For the text-containing cell, return its midpoint in (x, y) coordinate format. 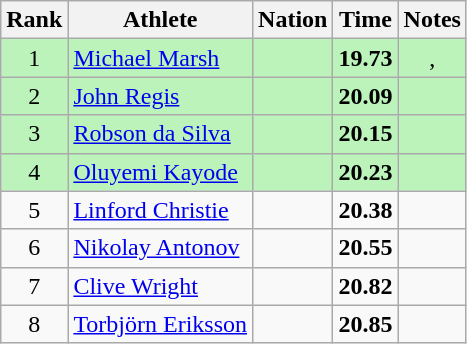
Robson da Silva (160, 134)
Michael Marsh (160, 58)
20.55 (366, 248)
6 (34, 248)
20.15 (366, 134)
, (432, 58)
4 (34, 172)
Clive Wright (160, 286)
20.09 (366, 96)
20.23 (366, 172)
John Regis (160, 96)
Time (366, 20)
20.38 (366, 210)
Athlete (160, 20)
1 (34, 58)
3 (34, 134)
Linford Christie (160, 210)
7 (34, 286)
2 (34, 96)
Notes (432, 20)
20.85 (366, 324)
5 (34, 210)
Torbjörn Eriksson (160, 324)
Rank (34, 20)
19.73 (366, 58)
Nation (293, 20)
20.82 (366, 286)
Oluyemi Kayode (160, 172)
Nikolay Antonov (160, 248)
8 (34, 324)
